For the text-containing cell, return its midpoint in [X, Y] coordinate format. 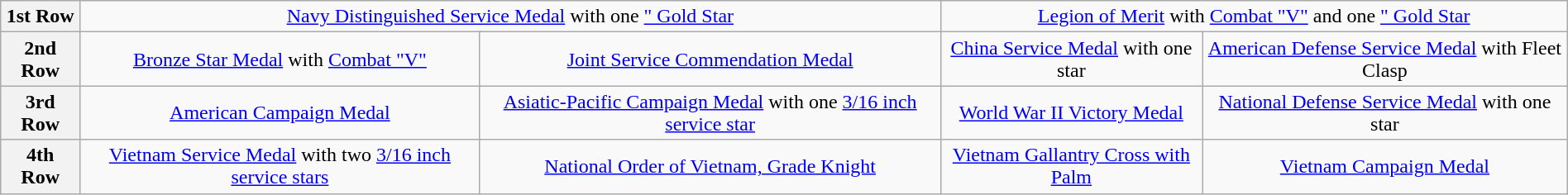
American Defense Service Medal with Fleet Clasp [1385, 59]
Bronze Star Medal with Combat "V" [280, 59]
1st Row [41, 17]
Joint Service Commendation Medal [710, 59]
World War II Victory Medal [1071, 112]
Asiatic-Pacific Campaign Medal with one 3/16 inch service star [710, 112]
3rd Row [41, 112]
Navy Distinguished Service Medal with one " Gold Star [511, 17]
Legion of Merit with Combat "V" and one " Gold Star [1254, 17]
Vietnam Gallantry Cross with Palm [1071, 167]
2nd Row [41, 59]
National Order of Vietnam, Grade Knight [710, 167]
China Service Medal with one star [1071, 59]
American Campaign Medal [280, 112]
4th Row [41, 167]
Vietnam Service Medal with two 3/16 inch service stars [280, 167]
Vietnam Campaign Medal [1385, 167]
National Defense Service Medal with one star [1385, 112]
